From the cell containing the given text, extract its center point as [x, y] coordinate. 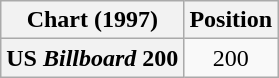
Position [231, 20]
200 [231, 58]
US Billboard 200 [92, 58]
Chart (1997) [92, 20]
